Output the [x, y] coordinate of the center of the cell containing the given text.  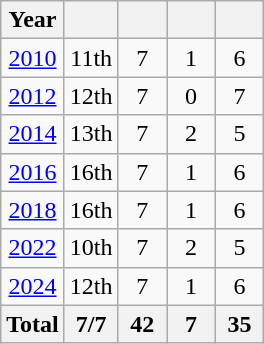
35 [240, 324]
Total [33, 324]
2024 [33, 286]
2012 [33, 96]
2014 [33, 134]
2010 [33, 58]
42 [142, 324]
10th [91, 248]
0 [192, 96]
2018 [33, 210]
7/7 [91, 324]
2022 [33, 248]
2016 [33, 172]
11th [91, 58]
Year [33, 20]
13th [91, 134]
